From the cell containing the given text, extract its center point as [x, y] coordinate. 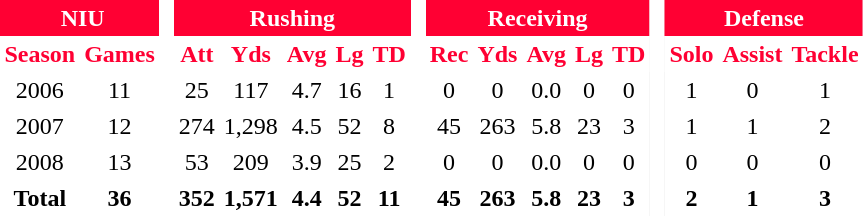
4.7 [306, 90]
1,571 [250, 198]
2006 [40, 90]
Defense [764, 18]
53 [196, 162]
4.5 [306, 126]
4.4 [306, 198]
1,298 [250, 126]
274 [196, 126]
Tackle [825, 54]
12 [120, 126]
13 [120, 162]
209 [250, 162]
117 [250, 90]
2008 [40, 162]
2007 [40, 126]
16 [350, 90]
Receiving [538, 18]
Solo [692, 54]
8 [389, 126]
Season [40, 54]
NIU [80, 18]
Rec [449, 54]
Assist [752, 54]
352 [196, 198]
36 [120, 198]
Att [196, 54]
Games [120, 54]
Rushing [292, 18]
Total [40, 198]
3.9 [306, 162]
